From the cell containing the given text, extract its center point as (X, Y) coordinate. 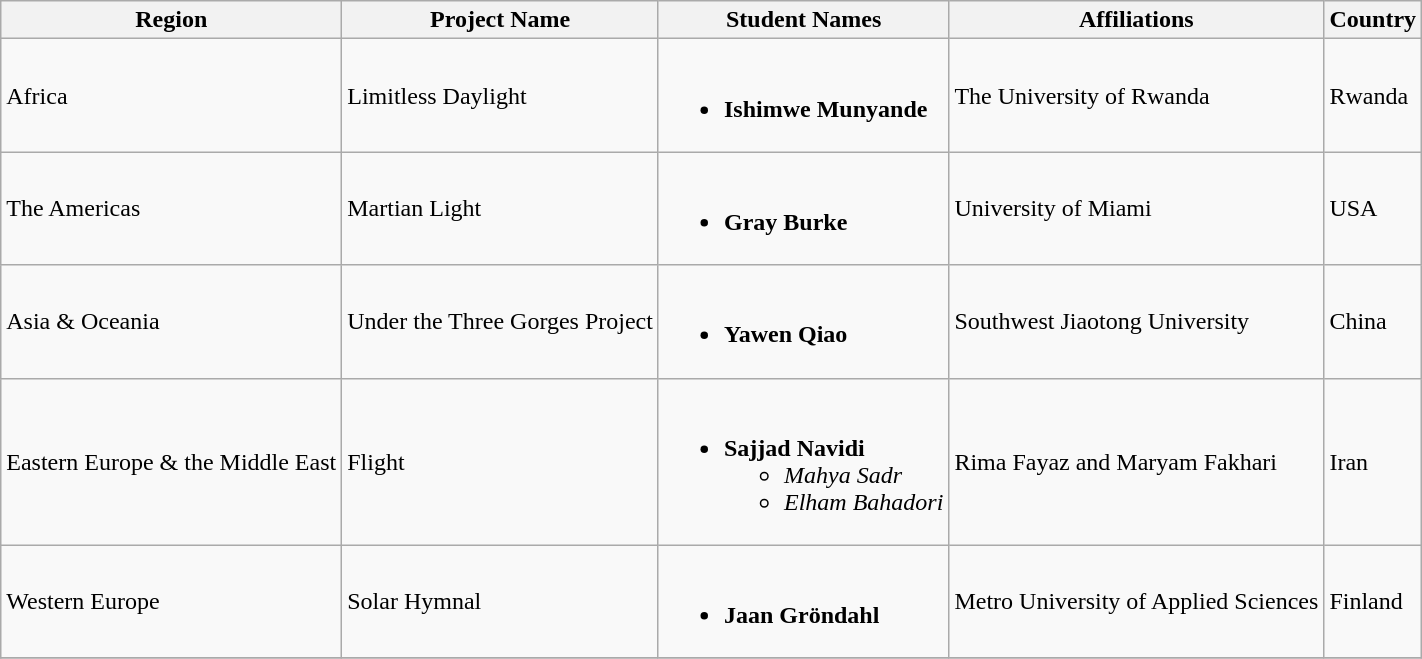
Sajjad NavidiMahya SadrElham Bahadori (803, 462)
Region (172, 20)
Affiliations (1136, 20)
Jaan Gröndahl (803, 602)
Southwest Jiaotong University (1136, 322)
Project Name (500, 20)
Gray Burke (803, 208)
Rwanda (1373, 96)
Ishimwe Munyande (803, 96)
Africa (172, 96)
Yawen Qiao (803, 322)
USA (1373, 208)
Iran (1373, 462)
Flight (500, 462)
Rima Fayaz and Maryam Fakhari (1136, 462)
Solar Hymnal (500, 602)
Western Europe (172, 602)
Under the Three Gorges Project (500, 322)
Eastern Europe & the Middle East (172, 462)
The Americas (172, 208)
University of Miami (1136, 208)
Finland (1373, 602)
Asia & Oceania (172, 322)
Limitless Daylight (500, 96)
Metro University of Applied Sciences (1136, 602)
Martian Light (500, 208)
China (1373, 322)
Student Names (803, 20)
The University of Rwanda (1136, 96)
Country (1373, 20)
